Locate the cell with the specified text and output its (X, Y) center coordinate. 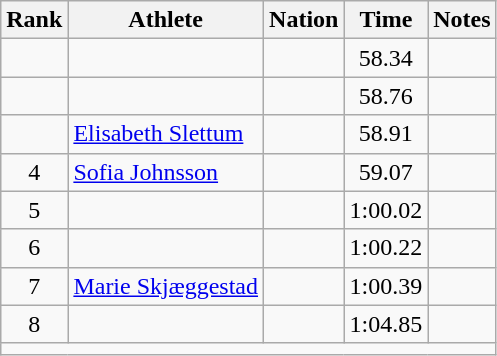
58.34 (386, 58)
Sofia Johnsson (166, 172)
Athlete (166, 20)
Elisabeth Slettum (166, 134)
6 (34, 248)
1:00.22 (386, 248)
Notes (462, 20)
Nation (304, 20)
Time (386, 20)
Marie Skjæggestad (166, 286)
1:00.39 (386, 286)
4 (34, 172)
Rank (34, 20)
1:00.02 (386, 210)
58.91 (386, 134)
5 (34, 210)
59.07 (386, 172)
1:04.85 (386, 324)
7 (34, 286)
8 (34, 324)
58.76 (386, 96)
